Return the (X, Y) coordinate for the center point of the cell that contains the specified text.  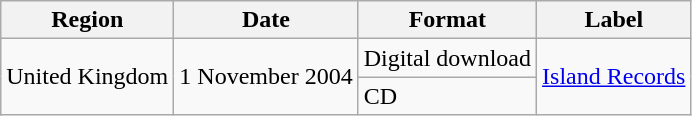
United Kingdom (88, 77)
CD (447, 96)
Date (266, 20)
Digital download (447, 58)
Label (614, 20)
Format (447, 20)
Region (88, 20)
1 November 2004 (266, 77)
Island Records (614, 77)
